Determine the [X, Y] coordinate at the center of the cell enclosing the given text.  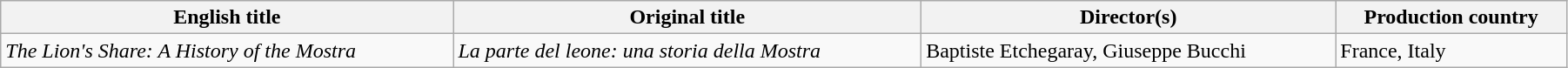
The Lion's Share: A History of the Mostra [227, 51]
La parte del leone: una storia della Mostra [687, 51]
English title [227, 17]
Production country [1451, 17]
Original title [687, 17]
Director(s) [1129, 17]
France, Italy [1451, 51]
Baptiste Etchegaray, Giuseppe Bucchi [1129, 51]
